Detect which cell encompasses the target text, then output its (X, Y) center coordinate. 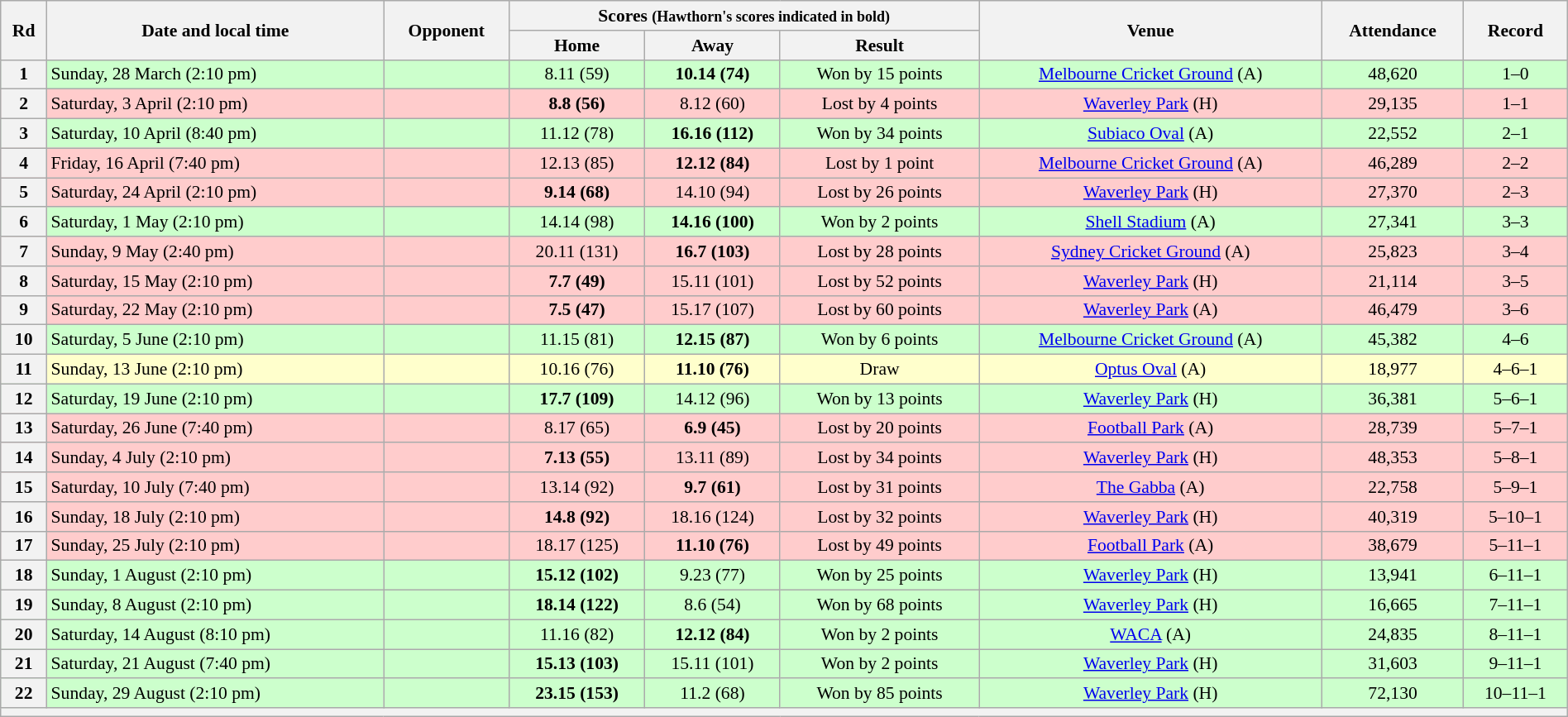
8.12 (60) (713, 104)
11.15 (81) (577, 340)
9 (24, 310)
Lost by 52 points (879, 281)
Opponent (447, 30)
Subiaco Oval (A) (1151, 134)
8–11–1 (1516, 634)
16 (24, 517)
Saturday, 3 April (2:10 pm) (215, 104)
Optus Oval (A) (1151, 370)
10.16 (76) (577, 370)
2–2 (1516, 163)
7.7 (49) (577, 281)
5–10–1 (1516, 517)
5–7–1 (1516, 428)
Rd (24, 30)
48,620 (1393, 74)
21 (24, 664)
21,114 (1393, 281)
2–1 (1516, 134)
7.13 (55) (577, 458)
15 (24, 487)
6–11–1 (1516, 576)
3–6 (1516, 310)
13 (24, 428)
12.15 (87) (713, 340)
Lost by 32 points (879, 517)
13.11 (89) (713, 458)
17.7 (109) (577, 399)
27,341 (1393, 222)
20 (24, 634)
Home (577, 45)
14.14 (98) (577, 222)
22 (24, 694)
20.11 (131) (577, 251)
5–8–1 (1516, 458)
12.13 (85) (577, 163)
16.7 (103) (713, 251)
Sunday, 13 June (2:10 pm) (215, 370)
25,823 (1393, 251)
9.14 (68) (577, 193)
7 (24, 251)
19 (24, 605)
15.13 (103) (577, 664)
12 (24, 399)
15.17 (107) (713, 310)
Lost by 26 points (879, 193)
Draw (879, 370)
Lost by 34 points (879, 458)
Lost by 28 points (879, 251)
1–0 (1516, 74)
5–11–1 (1516, 546)
7.5 (47) (577, 310)
9.23 (77) (713, 576)
8.17 (65) (577, 428)
Saturday, 14 August (8:10 pm) (215, 634)
Saturday, 22 May (2:10 pm) (215, 310)
2 (24, 104)
5–9–1 (1516, 487)
3–4 (1516, 251)
13,941 (1393, 576)
18.17 (125) (577, 546)
Won by 34 points (879, 134)
72,130 (1393, 694)
Won by 6 points (879, 340)
Attendance (1393, 30)
27,370 (1393, 193)
Date and local time (215, 30)
Record (1516, 30)
Result (879, 45)
Sunday, 4 July (2:10 pm) (215, 458)
38,679 (1393, 546)
11.12 (78) (577, 134)
Waverley Park (A) (1151, 310)
6 (24, 222)
8.8 (56) (577, 104)
31,603 (1393, 664)
Saturday, 5 June (2:10 pm) (215, 340)
9.7 (61) (713, 487)
11 (24, 370)
9–11–1 (1516, 664)
Away (713, 45)
10.14 (74) (713, 74)
7–11–1 (1516, 605)
3–5 (1516, 281)
4–6 (1516, 340)
11.2 (68) (713, 694)
40,319 (1393, 517)
10 (24, 340)
13.14 (92) (577, 487)
5–6–1 (1516, 399)
Sunday, 29 August (2:10 pm) (215, 694)
Sunday, 28 March (2:10 pm) (215, 74)
3 (24, 134)
18 (24, 576)
8.11 (59) (577, 74)
Lost by 1 point (879, 163)
Scores (Hawthorn's scores indicated in bold) (744, 16)
3–3 (1516, 222)
28,739 (1393, 428)
11.16 (82) (577, 634)
WACA (A) (1151, 634)
Sunday, 1 August (2:10 pm) (215, 576)
Sunday, 18 July (2:10 pm) (215, 517)
46,289 (1393, 163)
1 (24, 74)
46,479 (1393, 310)
16,665 (1393, 605)
18,977 (1393, 370)
Saturday, 26 June (7:40 pm) (215, 428)
36,381 (1393, 399)
22,758 (1393, 487)
14 (24, 458)
Saturday, 21 August (7:40 pm) (215, 664)
Won by 85 points (879, 694)
14.8 (92) (577, 517)
Saturday, 10 April (8:40 pm) (215, 134)
29,135 (1393, 104)
6.9 (45) (713, 428)
8 (24, 281)
1–1 (1516, 104)
4 (24, 163)
16.16 (112) (713, 134)
48,353 (1393, 458)
Venue (1151, 30)
Lost by 60 points (879, 310)
Lost by 4 points (879, 104)
17 (24, 546)
Won by 13 points (879, 399)
Lost by 20 points (879, 428)
Lost by 31 points (879, 487)
Lost by 49 points (879, 546)
24,835 (1393, 634)
22,552 (1393, 134)
14.16 (100) (713, 222)
Saturday, 24 April (2:10 pm) (215, 193)
2–3 (1516, 193)
Friday, 16 April (7:40 pm) (215, 163)
10–11–1 (1516, 694)
Saturday, 15 May (2:10 pm) (215, 281)
18.16 (124) (713, 517)
8.6 (54) (713, 605)
Won by 68 points (879, 605)
Saturday, 10 July (7:40 pm) (215, 487)
Saturday, 19 June (2:10 pm) (215, 399)
5 (24, 193)
18.14 (122) (577, 605)
14.12 (96) (713, 399)
14.10 (94) (713, 193)
Sydney Cricket Ground (A) (1151, 251)
45,382 (1393, 340)
15.12 (102) (577, 576)
The Gabba (A) (1151, 487)
Sunday, 25 July (2:10 pm) (215, 546)
23.15 (153) (577, 694)
Sunday, 9 May (2:40 pm) (215, 251)
4–6–1 (1516, 370)
Won by 15 points (879, 74)
Sunday, 8 August (2:10 pm) (215, 605)
Saturday, 1 May (2:10 pm) (215, 222)
Shell Stadium (A) (1151, 222)
Won by 25 points (879, 576)
